Return the (x, y) coordinate for the center point of the cell that contains the specified text.  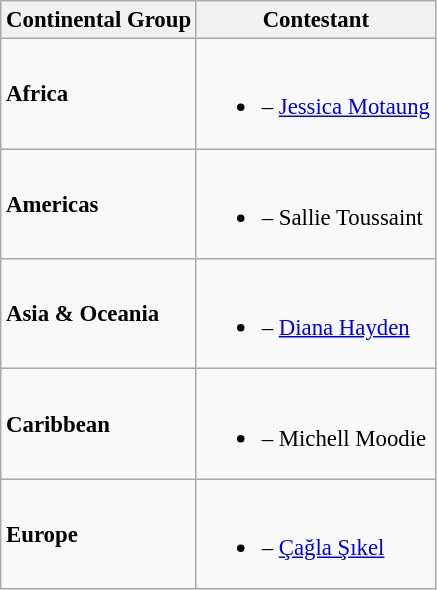
– Jessica Motaung (316, 94)
– Sallie Toussaint (316, 204)
Africa (99, 94)
Contestant (316, 20)
– Diana Hayden (316, 314)
Asia & Oceania (99, 314)
– Çağla Şıkel (316, 534)
Europe (99, 534)
– Michell Moodie (316, 424)
Caribbean (99, 424)
Americas (99, 204)
Continental Group (99, 20)
